Pinpoint the cell where the given text exists, returning its [x, y] midpoint coordinate. 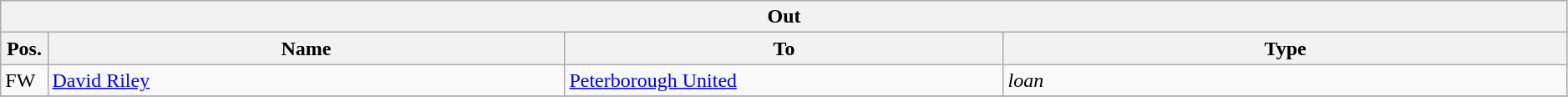
To [784, 48]
Peterborough United [784, 80]
loan [1285, 80]
Name [306, 48]
Type [1285, 48]
David Riley [306, 80]
Out [784, 17]
Pos. [24, 48]
FW [24, 80]
